Detect which cell encompasses the target text, then output its (X, Y) center coordinate. 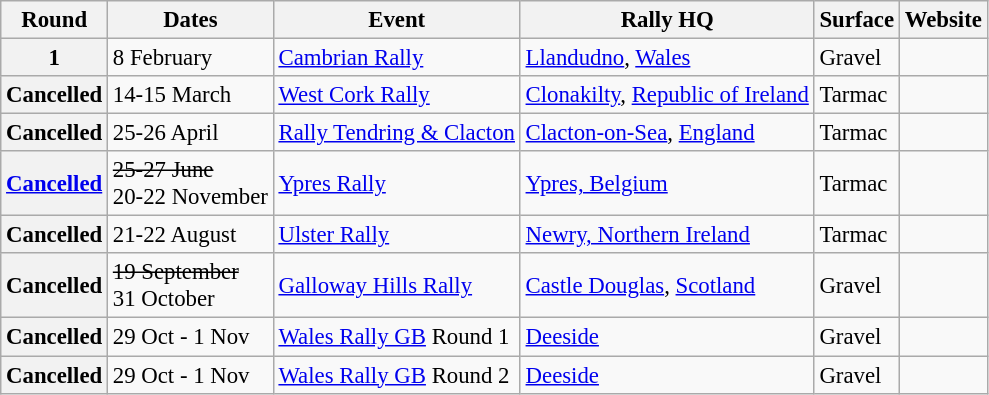
Clacton-on-Sea, England (667, 133)
Wales Rally GB Round 2 (396, 375)
Clonakilty, Republic of Ireland (667, 95)
Newry, Northern Ireland (667, 235)
Round (54, 20)
19 September31 October (191, 286)
Dates (191, 20)
Ypres, Belgium (667, 184)
Rally Tendring & Clacton (396, 133)
21-22 August (191, 235)
Surface (856, 20)
14-15 March (191, 95)
Galloway Hills Rally (396, 286)
25-26 April (191, 133)
Llandudno, Wales (667, 58)
8 February (191, 58)
Website (943, 20)
West Cork Rally (396, 95)
Ulster Rally (396, 235)
1 (54, 58)
Castle Douglas, Scotland (667, 286)
25-27 June20-22 November (191, 184)
Ypres Rally (396, 184)
Event (396, 20)
Rally HQ (667, 20)
Wales Rally GB Round 1 (396, 337)
Cambrian Rally (396, 58)
